Detect which cell encompasses the target text, then output its (x, y) center coordinate. 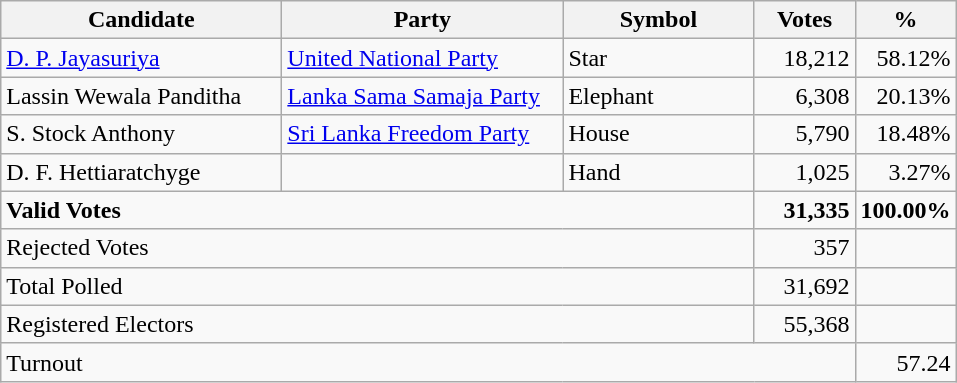
Lanka Sama Samaja Party (422, 96)
Total Polled (378, 286)
Party (422, 20)
Candidate (142, 20)
20.13% (906, 96)
D. F. Hettiaratchyge (142, 172)
31,692 (804, 286)
Votes (804, 20)
57.24 (906, 362)
Hand (658, 172)
100.00% (906, 210)
6,308 (804, 96)
House (658, 134)
Rejected Votes (378, 248)
55,368 (804, 324)
18,212 (804, 58)
1,025 (804, 172)
Sri Lanka Freedom Party (422, 134)
Registered Electors (378, 324)
5,790 (804, 134)
D. P. Jayasuriya (142, 58)
Symbol (658, 20)
357 (804, 248)
Star (658, 58)
Turnout (428, 362)
3.27% (906, 172)
Elephant (658, 96)
Lassin Wewala Panditha (142, 96)
United National Party (422, 58)
% (906, 20)
31,335 (804, 210)
58.12% (906, 58)
S. Stock Anthony (142, 134)
Valid Votes (378, 210)
18.48% (906, 134)
